Return [X, Y] of the center of cell containing provided text 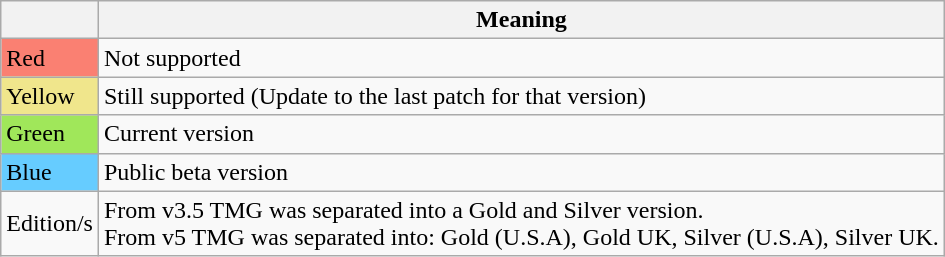
Still supported (Update to the last patch for that version) [521, 96]
Blue [50, 172]
Edition/s [50, 224]
Red [50, 58]
Not supported [521, 58]
Green [50, 134]
Yellow [50, 96]
Meaning [521, 20]
From v3.5 TMG was separated into a Gold and Silver version.From v5 TMG was separated into: Gold (U.S.A), Gold UK, Silver (U.S.A), Silver UK. [521, 224]
Current version [521, 134]
Public beta version [521, 172]
